Capture the cell that displays the provided text and extract its [X, Y] central coordinate. 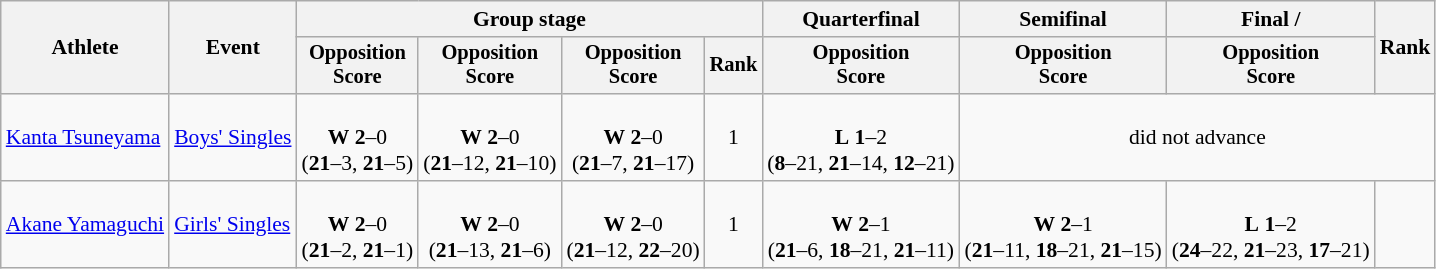
W 2–1 (21–11, 18–21, 21–15) [1064, 224]
Boys' Singles [232, 138]
Event [232, 48]
W 2–0 (21–12, 21–10) [490, 138]
W 2–0 (21–7, 21–17) [632, 138]
Final / [1271, 19]
Quarterfinal [860, 19]
W 2–0 (21–2, 21–1) [358, 224]
did not advance [1198, 138]
Girls' Singles [232, 224]
W 2–0 (21–3, 21–5) [358, 138]
Kanta Tsuneyama [85, 138]
Semifinal [1064, 19]
Group stage [530, 19]
W 2–0 (21–13, 21–6) [490, 224]
L 1–2 (24–22, 21–23, 17–21) [1271, 224]
Athlete [85, 48]
W 2–1 (21–6, 18–21, 21–11) [860, 224]
L 1–2 (8–21, 21–14, 12–21) [860, 138]
Akane Yamaguchi [85, 224]
W 2–0 (21–12, 22–20) [632, 224]
